Locate the cell with the specified text and output its (x, y) center coordinate. 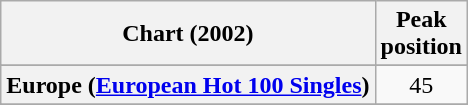
Peakposition (421, 34)
Europe (European Hot 100 Singles) (188, 85)
Chart (2002) (188, 34)
45 (421, 85)
